Return [X, Y] of the center of cell containing provided text 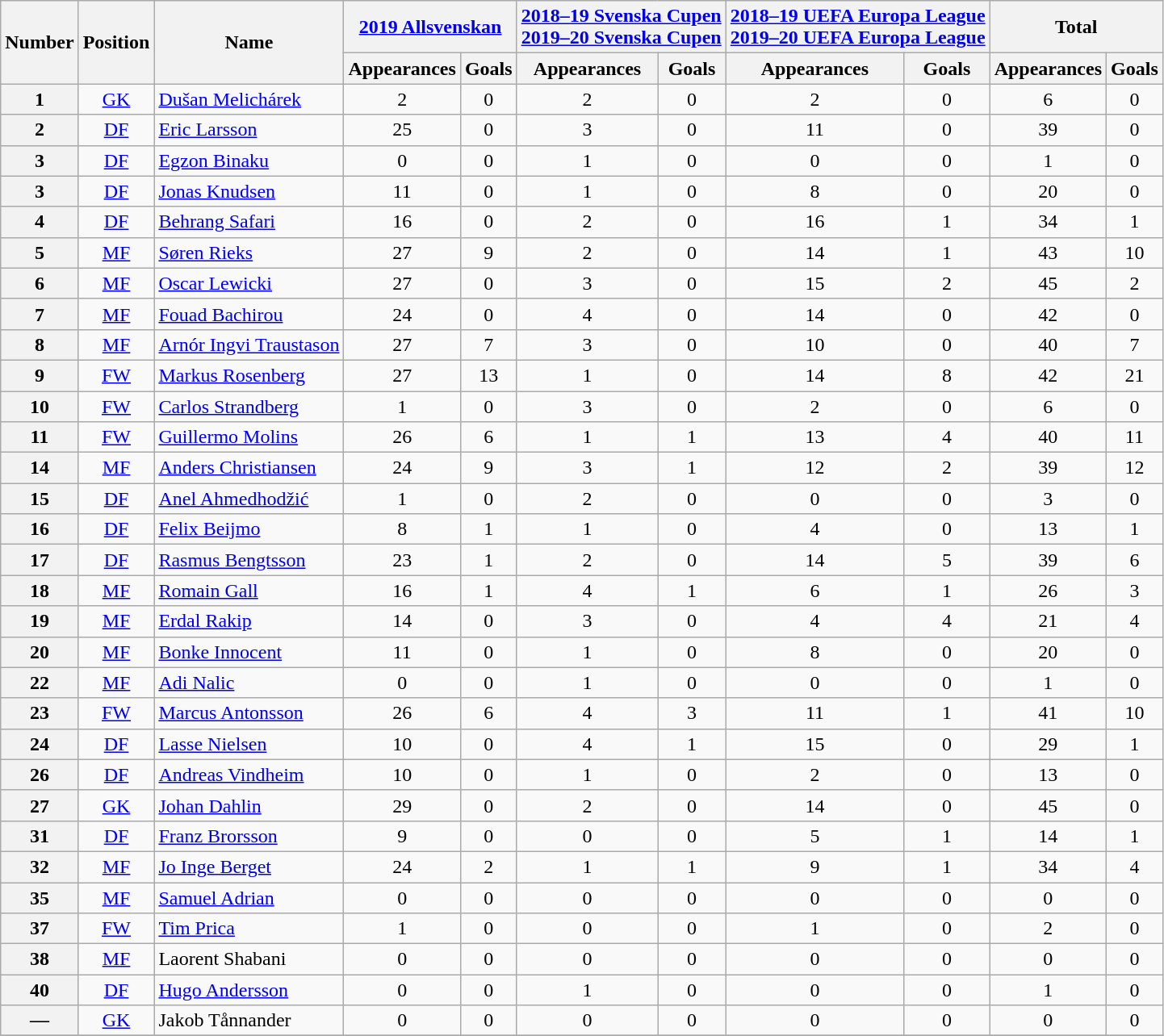
Felix Beijmo [249, 529]
38 [40, 959]
Erdal Rakip [249, 621]
Fouad Bachirou [249, 314]
2019 Allsvenskan [430, 27]
19 [40, 621]
Samuel Adrian [249, 898]
35 [40, 898]
25 [402, 130]
18 [40, 591]
2018–19 UEFA Europa League2019–20 UEFA Europa League [857, 27]
32 [40, 867]
Adi Nalic [249, 683]
Anders Christiansen [249, 468]
Søren Rieks [249, 253]
37 [40, 929]
Rasmus Bengtsson [249, 560]
Behrang Safari [249, 222]
Eric Larsson [249, 130]
31 [40, 836]
Markus Rosenberg [249, 375]
Laorent Shabani [249, 959]
Johan Dahlin [249, 805]
Jo Inge Berget [249, 867]
Position [116, 42]
— [40, 1021]
Carlos Strandberg [249, 406]
41 [1048, 713]
Romain Gall [249, 591]
Andreas Vindheim [249, 775]
Oscar Lewicki [249, 283]
Marcus Antonsson [249, 713]
22 [40, 683]
Guillermo Molins [249, 437]
Jonas Knudsen [249, 191]
Bonke Innocent [249, 652]
Jakob Tånnander [249, 1021]
Dušan Melichárek [249, 99]
Lasse Nielsen [249, 744]
Number [40, 42]
43 [1048, 253]
Anel Ahmedhodžić [249, 499]
Arnór Ingvi Traustason [249, 345]
Total [1076, 27]
Name [249, 42]
Egzon Binaku [249, 161]
Tim Prica [249, 929]
Franz Brorsson [249, 836]
2018–19 Svenska Cupen2019–20 Svenska Cupen [622, 27]
Hugo Andersson [249, 990]
17 [40, 560]
